Search for the cell housing the specified text and yield its [x, y] center coordinate. 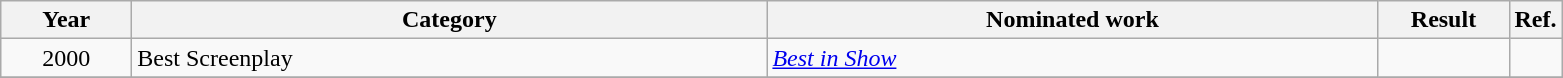
Ref. [1536, 20]
Category [450, 20]
Nominated work [1072, 20]
2000 [66, 58]
Year [66, 20]
Best Screenplay [450, 58]
Result [1444, 20]
Best in Show [1072, 58]
